Extract the [X, Y] coordinate from the center of the cell holding the provided text.  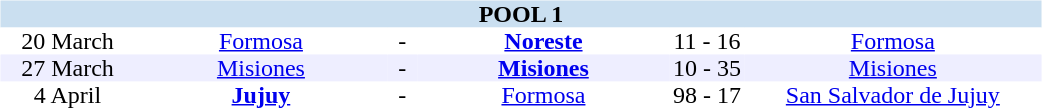
Noreste [544, 42]
4 April [67, 96]
11 - 16 [707, 42]
Jujuy [262, 96]
98 - 17 [707, 96]
POOL 1 [520, 14]
10 - 35 [707, 68]
20 March [67, 42]
San Salvador de Jujuy [892, 96]
27 March [67, 68]
